Output the [x, y] coordinate of the center of the cell containing the given text.  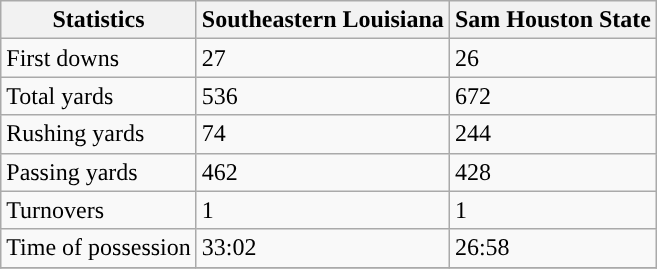
244 [552, 134]
Time of possession [99, 248]
74 [322, 134]
Statistics [99, 20]
672 [552, 96]
536 [322, 96]
Rushing yards [99, 134]
Turnovers [99, 210]
27 [322, 58]
Passing yards [99, 172]
Total yards [99, 96]
First downs [99, 58]
428 [552, 172]
26 [552, 58]
Sam Houston State [552, 20]
462 [322, 172]
26:58 [552, 248]
33:02 [322, 248]
Southeastern Louisiana [322, 20]
